Return (X, Y) of the center of cell containing provided text 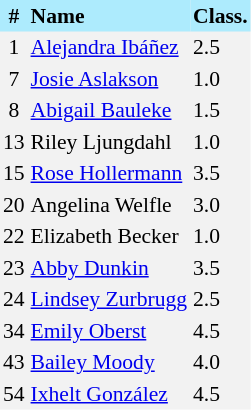
Elizabeth Becker (109, 236)
Name (109, 16)
# (14, 16)
Rose Hollermann (109, 174)
Alejandra Ibáñez (109, 48)
Bailey Moody (109, 362)
Class. (220, 16)
24 (14, 300)
15 (14, 174)
23 (14, 268)
8 (14, 110)
Abby Dunkin (109, 268)
13 (14, 142)
20 (14, 205)
Abigail Bauleke (109, 110)
Angelina Welfle (109, 205)
Lindsey Zurbrugg (109, 300)
1.5 (220, 110)
Ixhelt González (109, 394)
54 (14, 394)
Emily Oberst (109, 331)
3.0 (220, 205)
4.0 (220, 362)
22 (14, 236)
7 (14, 79)
34 (14, 331)
Josie Aslakson (109, 79)
43 (14, 362)
1 (14, 48)
Riley Ljungdahl (109, 142)
